Locate the cell with the specified text and output its [X, Y] center coordinate. 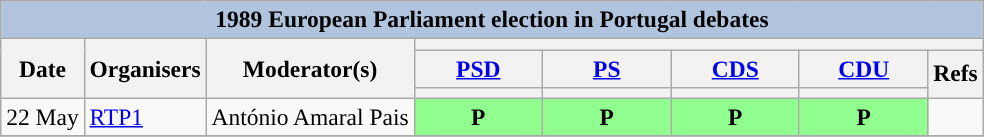
Organisers [145, 68]
PS [607, 68]
Refs [956, 74]
António Amaral Pais [310, 117]
Moderator(s) [310, 68]
PSD [478, 68]
1989 European Parliament election in Portugal debates [492, 19]
Date [42, 68]
RTP1 [145, 117]
CDS [735, 68]
22 May [42, 117]
CDU [863, 68]
